Determine the (X, Y) coordinate at the center of the cell enclosing the given text.  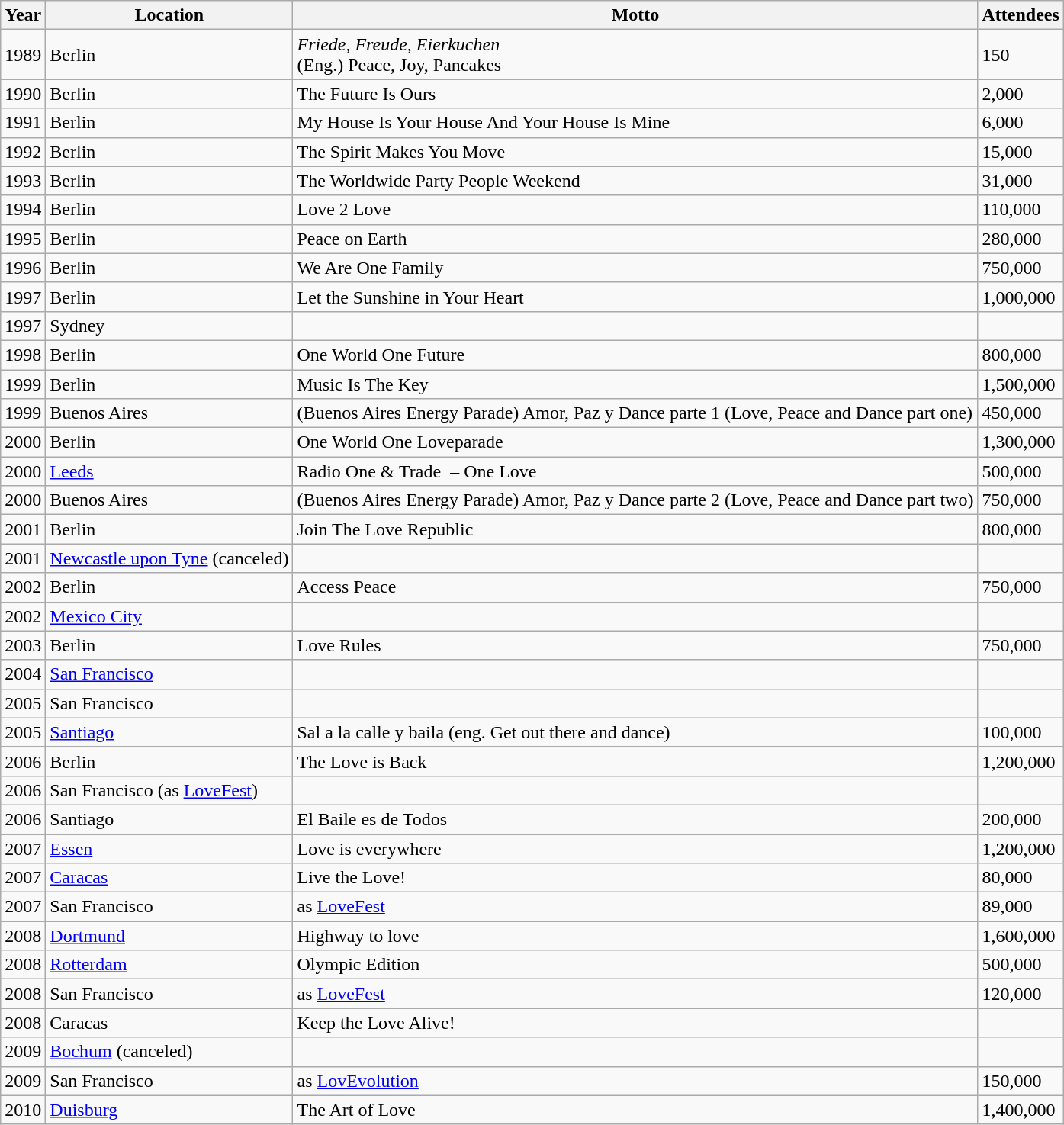
Radio One & Trade – One Love (635, 471)
One World One Loveparade (635, 442)
Live the Love! (635, 878)
Peace on Earth (635, 239)
Newcastle upon Tyne (canceled) (169, 558)
1990 (23, 94)
The Love is Back (635, 761)
100,000 (1021, 732)
Attendees (1021, 15)
2003 (23, 645)
Olympic Edition (635, 965)
6,000 (1021, 123)
89,000 (1021, 907)
Duisburg (169, 1110)
(Buenos Aires Energy Parade) Amor, Paz y Dance parte 1 (Love, Peace and Dance part one) (635, 413)
Access Peace (635, 587)
Sal a la calle y baila (eng. Get out there and dance) (635, 732)
Dortmund (169, 936)
1993 (23, 181)
2010 (23, 1110)
1,400,000 (1021, 1110)
Love 2 Love (635, 210)
(Buenos Aires Energy Parade) Amor, Paz y Dance parte 2 (Love, Peace and Dance part two) (635, 500)
Keep the Love Alive! (635, 1023)
280,000 (1021, 239)
The Spirit Makes You Move (635, 152)
The Worldwide Party People Weekend (635, 181)
1,000,000 (1021, 297)
Join The Love Republic (635, 529)
Highway to love (635, 936)
1,500,000 (1021, 384)
as LovEvolution (635, 1081)
San Francisco (as LoveFest) (169, 790)
1998 (23, 355)
1989 (23, 55)
Location (169, 15)
Friede, Freude, Eierkuchen(Eng.) Peace, Joy, Pancakes (635, 55)
Essen (169, 849)
Year (23, 15)
Bochum (canceled) (169, 1052)
Love is everywhere (635, 849)
El Baile es de Todos (635, 819)
The Art of Love (635, 1110)
My House Is Your House And Your House Is Mine (635, 123)
1995 (23, 239)
1,600,000 (1021, 936)
15,000 (1021, 152)
Music Is The Key (635, 384)
Leeds (169, 471)
One World One Future (635, 355)
150 (1021, 55)
120,000 (1021, 994)
Love Rules (635, 645)
Rotterdam (169, 965)
The Future Is Ours (635, 94)
Let the Sunshine in Your Heart (635, 297)
450,000 (1021, 413)
150,000 (1021, 1081)
1,300,000 (1021, 442)
Mexico City (169, 616)
Sydney (169, 326)
80,000 (1021, 878)
1991 (23, 123)
31,000 (1021, 181)
1996 (23, 268)
1994 (23, 210)
2,000 (1021, 94)
110,000 (1021, 210)
1992 (23, 152)
2004 (23, 674)
We Are One Family (635, 268)
200,000 (1021, 819)
Motto (635, 15)
